Locate the cell with the specified text and output its [x, y] center coordinate. 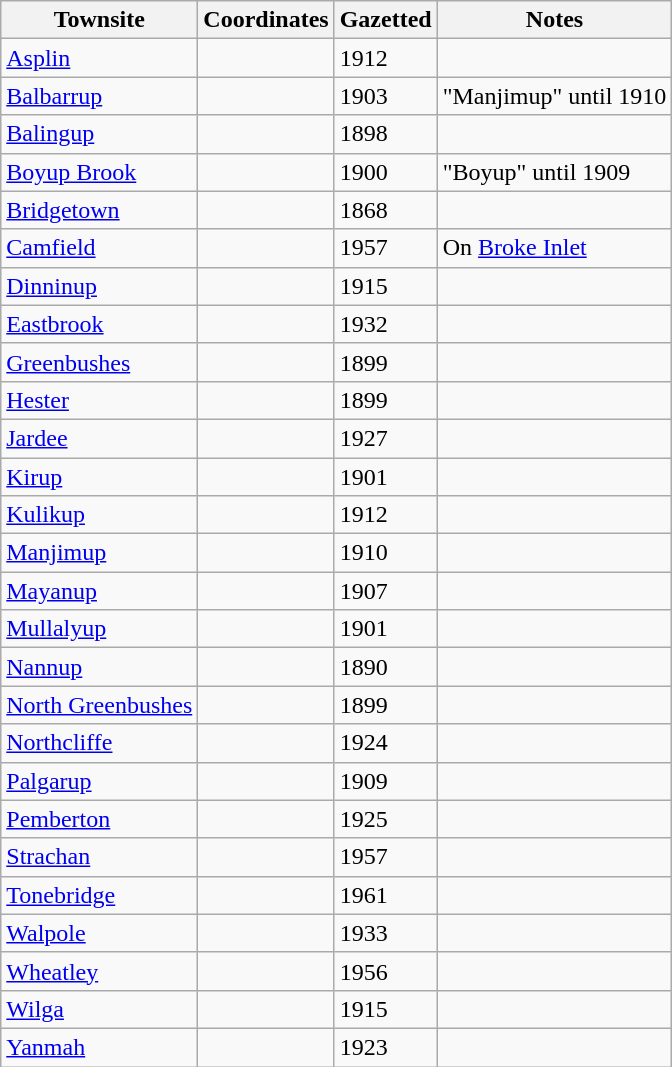
Manjimup [100, 553]
1909 [386, 781]
1903 [386, 96]
"Manjimup" until 1910 [554, 96]
1924 [386, 743]
Strachan [100, 857]
Balingup [100, 134]
Balbarrup [100, 96]
1933 [386, 933]
Townsite [100, 20]
Gazetted [386, 20]
Notes [554, 20]
Hester [100, 400]
"Boyup" until 1909 [554, 172]
Tonebridge [100, 895]
1910 [386, 553]
Greenbushes [100, 362]
Northcliffe [100, 743]
1868 [386, 210]
1923 [386, 1047]
North Greenbushes [100, 705]
1925 [386, 819]
1900 [386, 172]
Bridgetown [100, 210]
1956 [386, 971]
1907 [386, 591]
Camfield [100, 248]
Kirup [100, 477]
On Broke Inlet [554, 248]
1932 [386, 324]
Pemberton [100, 819]
Palgarup [100, 781]
1890 [386, 667]
Jardee [100, 438]
Asplin [100, 58]
Wilga [100, 1009]
1961 [386, 895]
1927 [386, 438]
Mullalyup [100, 629]
1898 [386, 134]
Coordinates [266, 20]
Yanmah [100, 1047]
Nannup [100, 667]
Walpole [100, 933]
Wheatley [100, 971]
Kulikup [100, 515]
Mayanup [100, 591]
Dinninup [100, 286]
Boyup Brook [100, 172]
Eastbrook [100, 324]
